Output the [X, Y] coordinate of the center of the cell containing the given text.  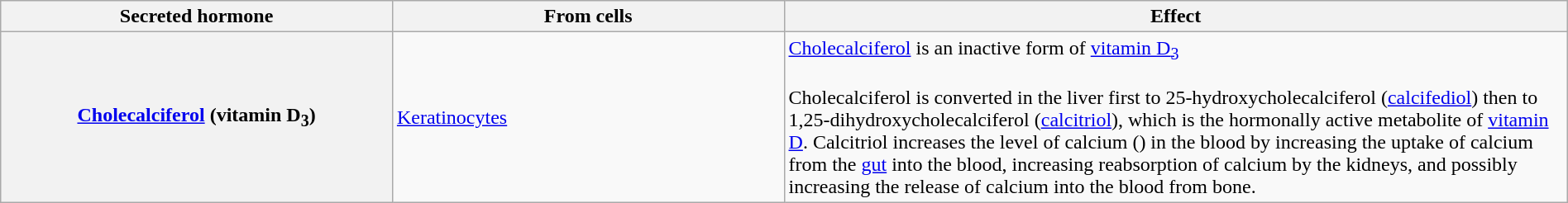
Keratinocytes [588, 117]
Effect [1176, 17]
From cells [588, 17]
Cholecalciferol (vitamin D3) [197, 117]
Secreted hormone [197, 17]
